Extract the (x, y) coordinate from the center of the cell holding the provided text.  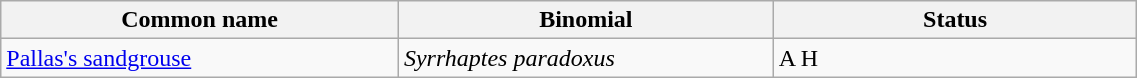
Binomial (586, 20)
A H (955, 58)
Common name (200, 20)
Syrrhaptes paradoxus (586, 58)
Status (955, 20)
Pallas's sandgrouse (200, 58)
